Output the [x, y] coordinate of the center of the cell containing the given text.  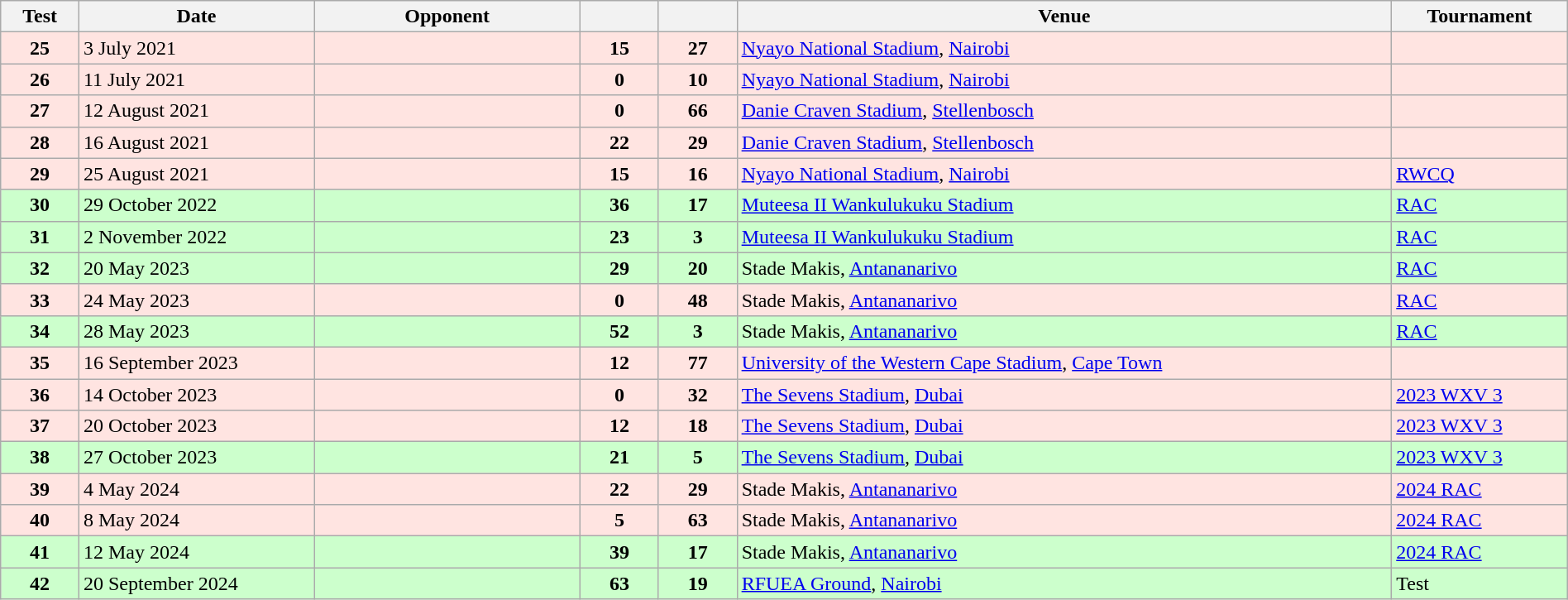
16 September 2023 [196, 362]
30 [40, 205]
11 July 2021 [196, 79]
42 [40, 583]
Tournament [1480, 17]
RWCQ [1480, 174]
2 November 2022 [196, 237]
27 October 2023 [196, 458]
RFUEA Ground, Nairobi [1064, 583]
25 August 2021 [196, 174]
20 September 2024 [196, 583]
24 May 2023 [196, 300]
31 [40, 237]
Venue [1064, 17]
Date [196, 17]
28 May 2023 [196, 331]
18 [698, 426]
20 May 2023 [196, 268]
52 [620, 331]
23 [620, 237]
20 [698, 268]
19 [698, 583]
34 [40, 331]
25 [40, 48]
35 [40, 362]
University of the Western Cape Stadium, Cape Town [1064, 362]
16 August 2021 [196, 142]
8 May 2024 [196, 521]
4 May 2024 [196, 489]
3 July 2021 [196, 48]
26 [40, 79]
48 [698, 300]
14 October 2023 [196, 395]
77 [698, 362]
20 October 2023 [196, 426]
12 August 2021 [196, 111]
28 [40, 142]
29 October 2022 [196, 205]
40 [40, 521]
38 [40, 458]
33 [40, 300]
41 [40, 552]
66 [698, 111]
37 [40, 426]
16 [698, 174]
21 [620, 458]
12 May 2024 [196, 552]
10 [698, 79]
Opponent [447, 17]
